Identify which cell holds the provided text, then report its (X, Y) central coordinate. 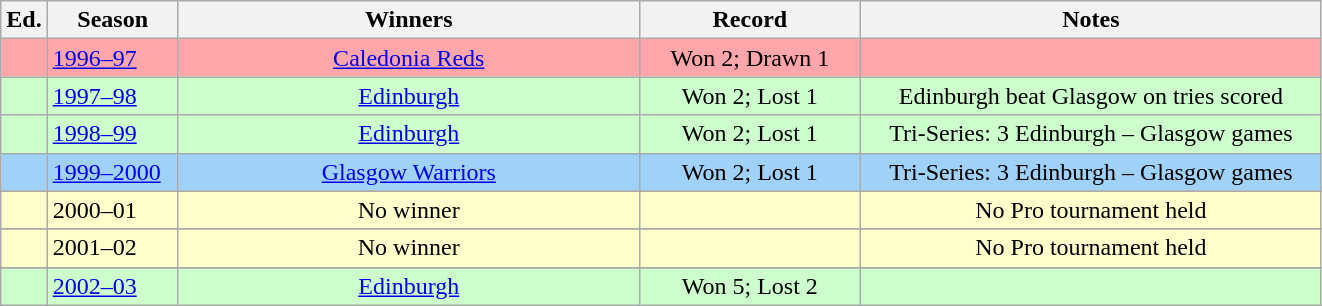
1997–98 (112, 96)
2000–01 (112, 210)
2002–03 (112, 286)
1998–99 (112, 134)
Won 2; Drawn 1 (750, 58)
1999–2000 (112, 172)
Won 5; Lost 2 (750, 286)
Season (112, 20)
2001–02 (112, 248)
1996–97 (112, 58)
Glasgow Warriors (408, 172)
Edinburgh beat Glasgow on tries scored (1090, 96)
Notes (1090, 20)
Winners (408, 20)
Caledonia Reds (408, 58)
Ed. (24, 20)
Record (750, 20)
